Detect which cell encompasses the target text, then output its [X, Y] center coordinate. 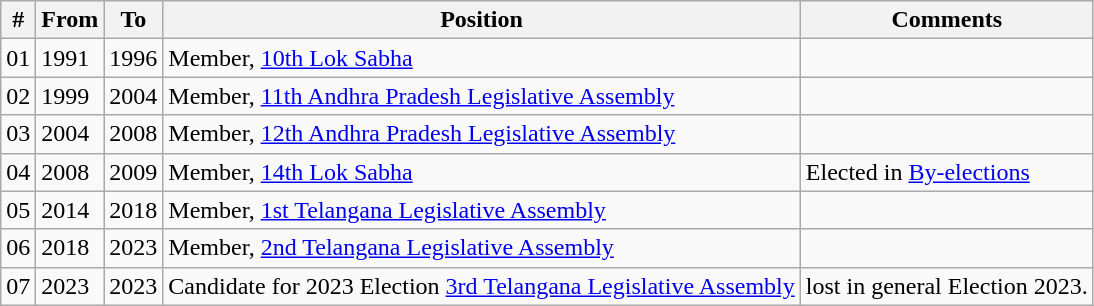
06 [18, 248]
From [70, 20]
01 [18, 58]
Member, 10th Lok Sabha [482, 58]
2014 [70, 210]
1999 [70, 96]
lost in general Election 2023. [946, 286]
Member, 12th Andhra Pradesh Legislative Assembly [482, 134]
1996 [134, 58]
Member, 11th Andhra Pradesh Legislative Assembly [482, 96]
2009 [134, 172]
Elected in By-elections [946, 172]
# [18, 20]
Member, 2nd Telangana Legislative Assembly [482, 248]
To [134, 20]
1991 [70, 58]
03 [18, 134]
04 [18, 172]
Comments [946, 20]
Candidate for 2023 Election 3rd Telangana Legislative Assembly [482, 286]
Member, 1st Telangana Legislative Assembly [482, 210]
Member, 14th Lok Sabha [482, 172]
07 [18, 286]
02 [18, 96]
Position [482, 20]
05 [18, 210]
